For the text-containing cell, return its midpoint in [X, Y] coordinate format. 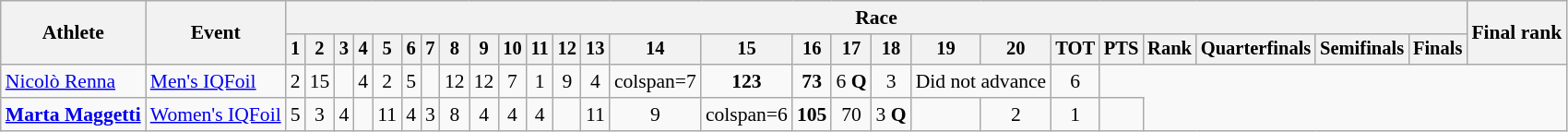
Final rank [1516, 33]
20 [1016, 50]
123 [747, 81]
Quarterfinals [1256, 50]
Finals [1437, 50]
19 [946, 50]
Athlete [74, 33]
Semifinals [1361, 50]
Men's IQFoil [216, 81]
Marta Maggetti [74, 114]
10 [512, 50]
73 [812, 81]
Race [876, 18]
70 [850, 114]
colspan=6 [747, 114]
6 Q [850, 81]
Did not advance [981, 81]
Nicolò Renna [74, 81]
13 [596, 50]
3 Q [891, 114]
PTS [1122, 50]
Event [216, 33]
18 [891, 50]
14 [655, 50]
Women's IQFoil [216, 114]
17 [850, 50]
16 [812, 50]
105 [812, 114]
Rank [1170, 50]
TOT [1075, 50]
colspan=7 [655, 81]
